Find where the given text appears and provide that cell's center as (x, y) coordinate. 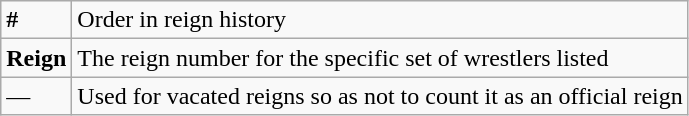
Used for vacated reigns so as not to count it as an official reign (380, 96)
Order in reign history (380, 20)
The reign number for the specific set of wrestlers listed (380, 58)
# (36, 20)
— (36, 96)
Reign (36, 58)
